Return the [x, y] coordinate for the center point of the cell that contains the specified text.  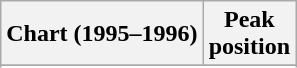
Peakposition [249, 34]
Chart (1995–1996) [102, 34]
